Return the (X, Y) coordinate for the center point of the cell that contains the specified text.  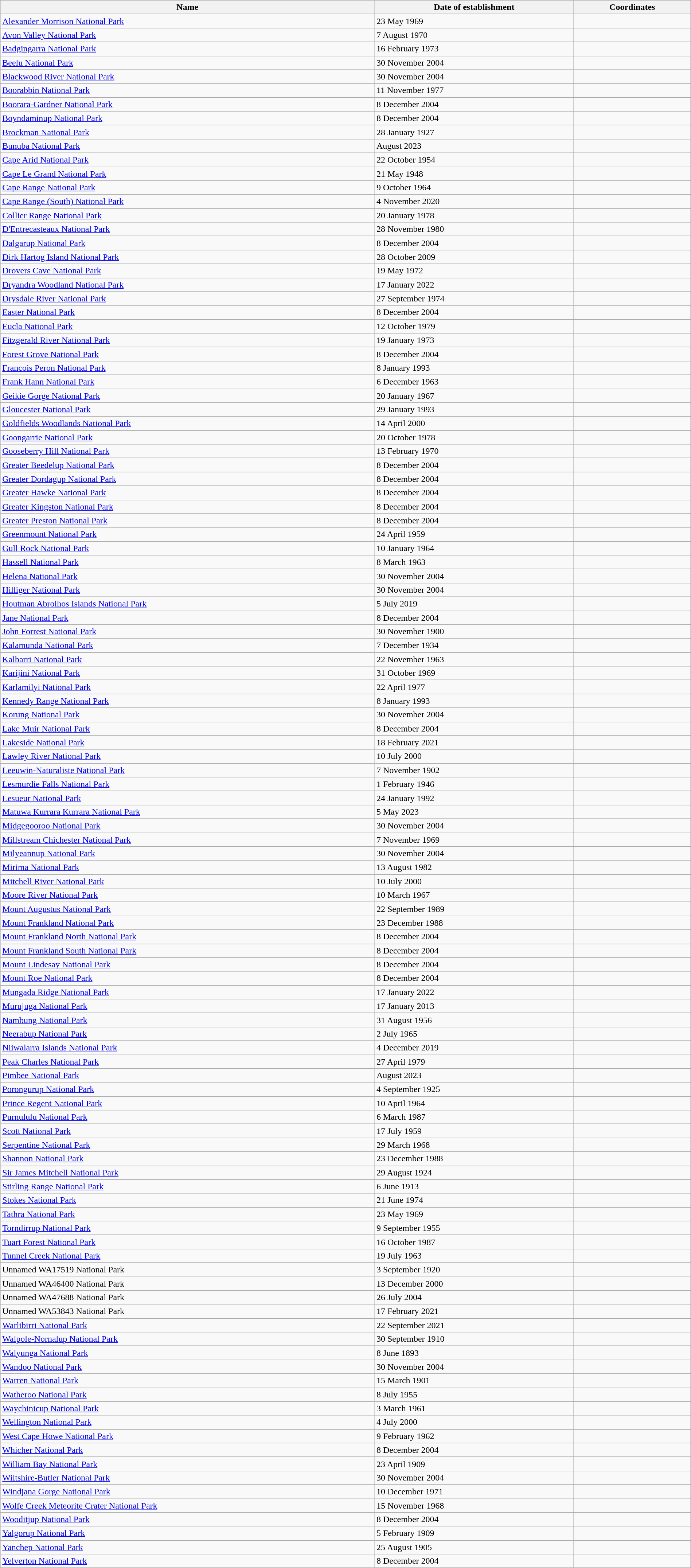
Geikie Gorge National Park (187, 395)
26 July 2004 (474, 1298)
Karlamilyi National Park (187, 687)
Lawley River National Park (187, 756)
20 October 1978 (474, 437)
24 January 1992 (474, 798)
Houtman Abrolhos Islands National Park (187, 604)
22 September 1989 (474, 909)
22 November 1963 (474, 659)
Alexander Morrison National Park (187, 21)
Greater Preston National Park (187, 520)
Kalbarri National Park (187, 659)
29 August 1924 (474, 1173)
Windjana Gorge National Park (187, 1491)
Niiwalarra Islands National Park (187, 1048)
Millstream Chichester National Park (187, 839)
8 June 1893 (474, 1353)
Peak Charles National Park (187, 1062)
Unnamed WA46400 National Park (187, 1283)
Yelverton National Park (187, 1561)
Jane National Park (187, 618)
Murujuga National Park (187, 1006)
Lesmurdie Falls National Park (187, 784)
Matuwa Kurrara Kurrara National Park (187, 812)
Prince Regent National Park (187, 1103)
Brockman National Park (187, 132)
Nambung National Park (187, 1020)
9 February 1962 (474, 1436)
30 November 1900 (474, 632)
Badgingarra National Park (187, 49)
31 August 1956 (474, 1020)
Serpentine National Park (187, 1145)
Greater Beedelup National Park (187, 465)
Wiltshire-Butler National Park (187, 1478)
Helena National Park (187, 576)
Wellington National Park (187, 1422)
5 July 2019 (474, 604)
29 January 1993 (474, 410)
Scott National Park (187, 1131)
Boorabbin National Park (187, 90)
Wooditjup National Park (187, 1520)
Coordinates (632, 7)
29 March 1968 (474, 1145)
7 November 1902 (474, 770)
19 January 1973 (474, 340)
Stokes National Park (187, 1200)
John Forrest National Park (187, 632)
Pimbee National Park (187, 1076)
7 December 1934 (474, 645)
Porongurup National Park (187, 1089)
Beelu National Park (187, 63)
Cape Range (South) National Park (187, 202)
17 January 2013 (474, 1006)
Warren National Park (187, 1381)
23 April 1909 (474, 1464)
Dalgarup National Park (187, 243)
28 October 2009 (474, 257)
Purnululu National Park (187, 1117)
3 March 1961 (474, 1408)
Mount Frankland South National Park (187, 951)
4 November 2020 (474, 202)
Forest Grove National Park (187, 354)
Drysdale River National Park (187, 299)
18 February 2021 (474, 742)
13 August 1982 (474, 867)
Fitzgerald River National Park (187, 340)
28 January 1927 (474, 132)
16 October 1987 (474, 1242)
15 November 1968 (474, 1506)
4 December 2019 (474, 1048)
13 February 1970 (474, 451)
Wolfe Creek Meteorite Crater National Park (187, 1506)
20 January 1978 (474, 215)
Collier Range National Park (187, 215)
Karijini National Park (187, 673)
7 August 1970 (474, 35)
Moore River National Park (187, 895)
Gooseberry Hill National Park (187, 451)
9 October 1964 (474, 188)
7 November 1969 (474, 839)
Korung National Park (187, 715)
Sir James Mitchell National Park (187, 1173)
Frank Hann National Park (187, 382)
Blackwood River National Park (187, 77)
31 October 1969 (474, 673)
Boorara-Gardner National Park (187, 104)
Date of establishment (474, 7)
22 September 2021 (474, 1325)
Francois Peron National Park (187, 368)
12 October 1979 (474, 326)
Dirk Hartog Island National Park (187, 257)
Mirima National Park (187, 867)
Midgegooroo National Park (187, 826)
Yanchep National Park (187, 1547)
10 December 1971 (474, 1491)
Whicher National Park (187, 1450)
Easter National Park (187, 312)
5 May 2023 (474, 812)
Tuart Forest National Park (187, 1242)
Walpole-Nornalup National Park (187, 1339)
24 April 1959 (474, 534)
17 July 1959 (474, 1131)
17 February 2021 (474, 1311)
19 July 1963 (474, 1256)
Waychinicup National Park (187, 1408)
20 January 1967 (474, 395)
4 September 1925 (474, 1089)
Mount Lindesay National Park (187, 964)
21 May 1948 (474, 174)
Kalamunda National Park (187, 645)
3 September 1920 (474, 1269)
6 March 1987 (474, 1117)
Lesueur National Park (187, 798)
Mount Frankland North National Park (187, 937)
Avon Valley National Park (187, 35)
6 June 1913 (474, 1186)
8 July 1955 (474, 1395)
6 December 1963 (474, 382)
Hilliger National Park (187, 590)
Mount Augustus National Park (187, 909)
Gloucester National Park (187, 410)
16 February 1973 (474, 49)
Boyndaminup National Park (187, 118)
5 February 1909 (474, 1533)
Lakeside National Park (187, 742)
Lake Muir National Park (187, 729)
D'Entrecasteaux National Park (187, 229)
Neerabup National Park (187, 1034)
William Bay National Park (187, 1464)
13 December 2000 (474, 1283)
27 September 1974 (474, 299)
28 November 1980 (474, 229)
1 February 1946 (474, 784)
Eucla National Park (187, 326)
Cape Le Grand National Park (187, 174)
Gull Rock National Park (187, 548)
Mount Frankland National Park (187, 923)
25 August 1905 (474, 1547)
22 April 1977 (474, 687)
Stirling Range National Park (187, 1186)
Tathra National Park (187, 1214)
Unnamed WA47688 National Park (187, 1298)
Goldfields Woodlands National Park (187, 424)
4 July 2000 (474, 1422)
Greater Kingston National Park (187, 507)
Greater Dordagup National Park (187, 479)
22 October 1954 (474, 160)
Drovers Cave National Park (187, 271)
Name (187, 7)
9 September 1955 (474, 1228)
Kennedy Range National Park (187, 701)
Warlibirri National Park (187, 1325)
21 June 1974 (474, 1200)
8 March 1963 (474, 562)
Walyunga National Park (187, 1353)
10 April 1964 (474, 1103)
14 April 2000 (474, 424)
Dryandra Woodland National Park (187, 285)
15 March 1901 (474, 1381)
Shannon National Park (187, 1159)
Cape Range National Park (187, 188)
Wandoo National Park (187, 1367)
West Cape Howe National Park (187, 1436)
Tunnel Creek National Park (187, 1256)
10 January 1964 (474, 548)
19 May 1972 (474, 271)
11 November 1977 (474, 90)
Unnamed WA17519 National Park (187, 1269)
27 April 1979 (474, 1062)
Mount Roe National Park (187, 978)
Goongarrie National Park (187, 437)
Yalgorup National Park (187, 1533)
Leeuwin-Naturaliste National Park (187, 770)
10 March 1967 (474, 895)
Mitchell River National Park (187, 881)
Greenmount National Park (187, 534)
Unnamed WA53843 National Park (187, 1311)
Mungada Ridge National Park (187, 992)
Milyeannup National Park (187, 854)
Cape Arid National Park (187, 160)
Watheroo National Park (187, 1395)
Greater Hawke National Park (187, 493)
30 September 1910 (474, 1339)
2 July 1965 (474, 1034)
Hassell National Park (187, 562)
Torndirrup National Park (187, 1228)
Bunuba National Park (187, 146)
